Return the (x, y) coordinate for the center point of the cell that contains the specified text.  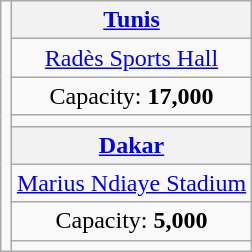
Radès Sports Hall (131, 58)
Tunis (131, 20)
Dakar (131, 145)
Marius Ndiaye Stadium (131, 183)
Capacity: 17,000 (131, 96)
Capacity: 5,000 (131, 221)
